Locate the cell with the specified text and output its (x, y) center coordinate. 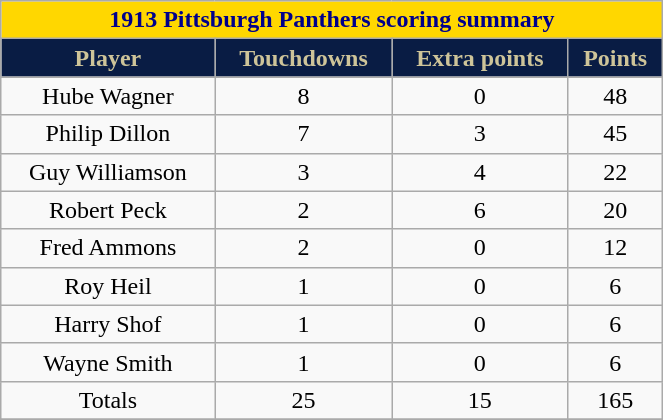
48 (616, 96)
20 (616, 210)
Harry Shof (108, 324)
4 (480, 172)
Totals (108, 400)
Hube Wagner (108, 96)
12 (616, 248)
Player (108, 58)
8 (304, 96)
165 (616, 400)
Philip Dillon (108, 134)
Wayne Smith (108, 362)
Fred Ammons (108, 248)
Points (616, 58)
7 (304, 134)
22 (616, 172)
Guy Williamson (108, 172)
45 (616, 134)
1913 Pittsburgh Panthers scoring summary (332, 20)
Touchdowns (304, 58)
15 (480, 400)
25 (304, 400)
Robert Peck (108, 210)
Roy Heil (108, 286)
Extra points (480, 58)
